Capture the cell that displays the provided text and extract its (x, y) central coordinate. 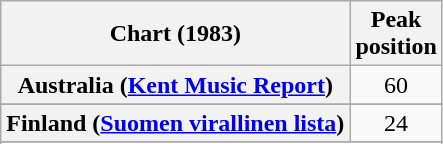
Peakposition (396, 34)
24 (396, 123)
60 (396, 85)
Finland (Suomen virallinen lista) (176, 123)
Chart (1983) (176, 34)
Australia (Kent Music Report) (176, 85)
